Provide the (x, y) coordinate of the cell's center where the given text is located.  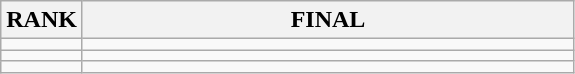
FINAL (328, 20)
RANK (42, 20)
